Scan for the cell matching the given text and deliver its (x, y) coordinate at center. 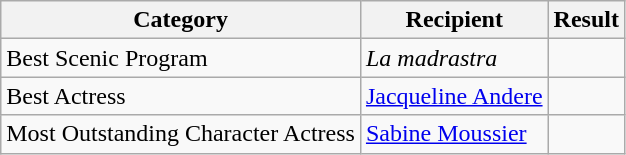
Result (586, 20)
Recipient (454, 20)
Most Outstanding Character Actress (181, 134)
Sabine Moussier (454, 134)
Category (181, 20)
La madrastra (454, 58)
Jacqueline Andere (454, 96)
Best Scenic Program (181, 58)
Best Actress (181, 96)
